Locate the cell with the specified text and output its [X, Y] center coordinate. 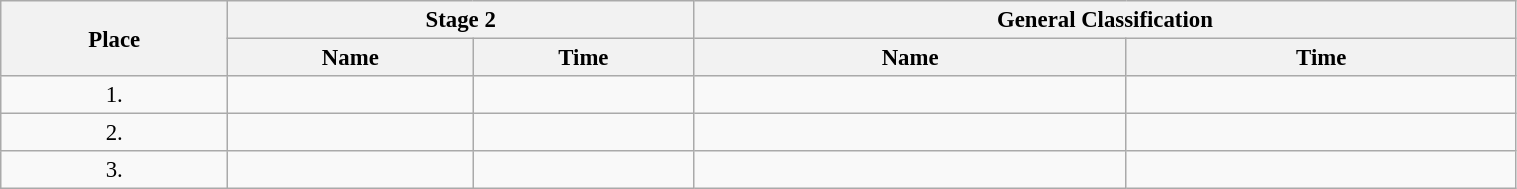
Stage 2 [461, 20]
General Classification [1105, 20]
1. [114, 95]
2. [114, 133]
3. [114, 170]
Place [114, 38]
